Pinpoint the cell where the given text exists, returning its [X, Y] midpoint coordinate. 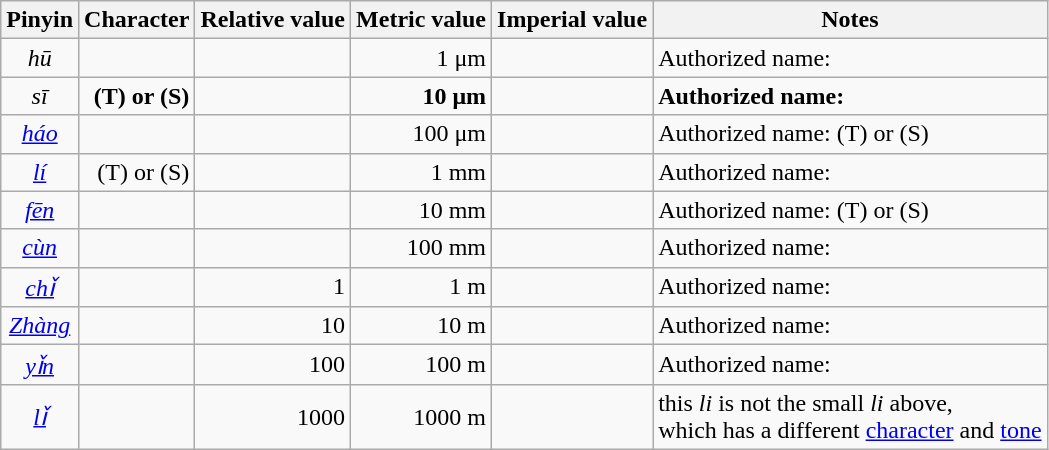
100 μm [422, 134]
1000 m [422, 416]
10 m [422, 326]
1 m [422, 287]
10 μm [422, 96]
Metric value [422, 20]
yǐn [40, 365]
1 μm [422, 58]
10 [273, 326]
this li is not the small li above, which has a different character and tone [850, 416]
cùn [40, 248]
Imperial value [572, 20]
100 mm [422, 248]
chǐ [40, 287]
háo [40, 134]
100 m [422, 365]
Notes [850, 20]
fēn [40, 210]
1000 [273, 416]
1 mm [422, 172]
lí [40, 172]
Pinyin [40, 20]
100 [273, 365]
Character [137, 20]
Zhàng [40, 326]
1 [273, 287]
lǐ [40, 416]
hū [40, 58]
sī [40, 96]
Relative value [273, 20]
10 mm [422, 210]
